Identify which cell holds the provided text, then report its [X, Y] central coordinate. 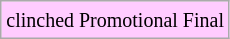
clinched Promotional Final [116, 20]
